Identify which cell holds the provided text, then report its [X, Y] central coordinate. 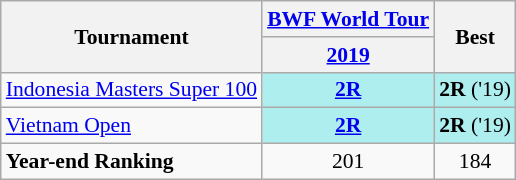
201 [348, 162]
Best [475, 36]
184 [475, 162]
Tournament [132, 36]
Indonesia Masters Super 100 [132, 90]
Vietnam Open [132, 126]
2019 [348, 55]
BWF World Tour [348, 19]
Year-end Ranking [132, 162]
